Search for the cell housing the specified text and yield its (X, Y) center coordinate. 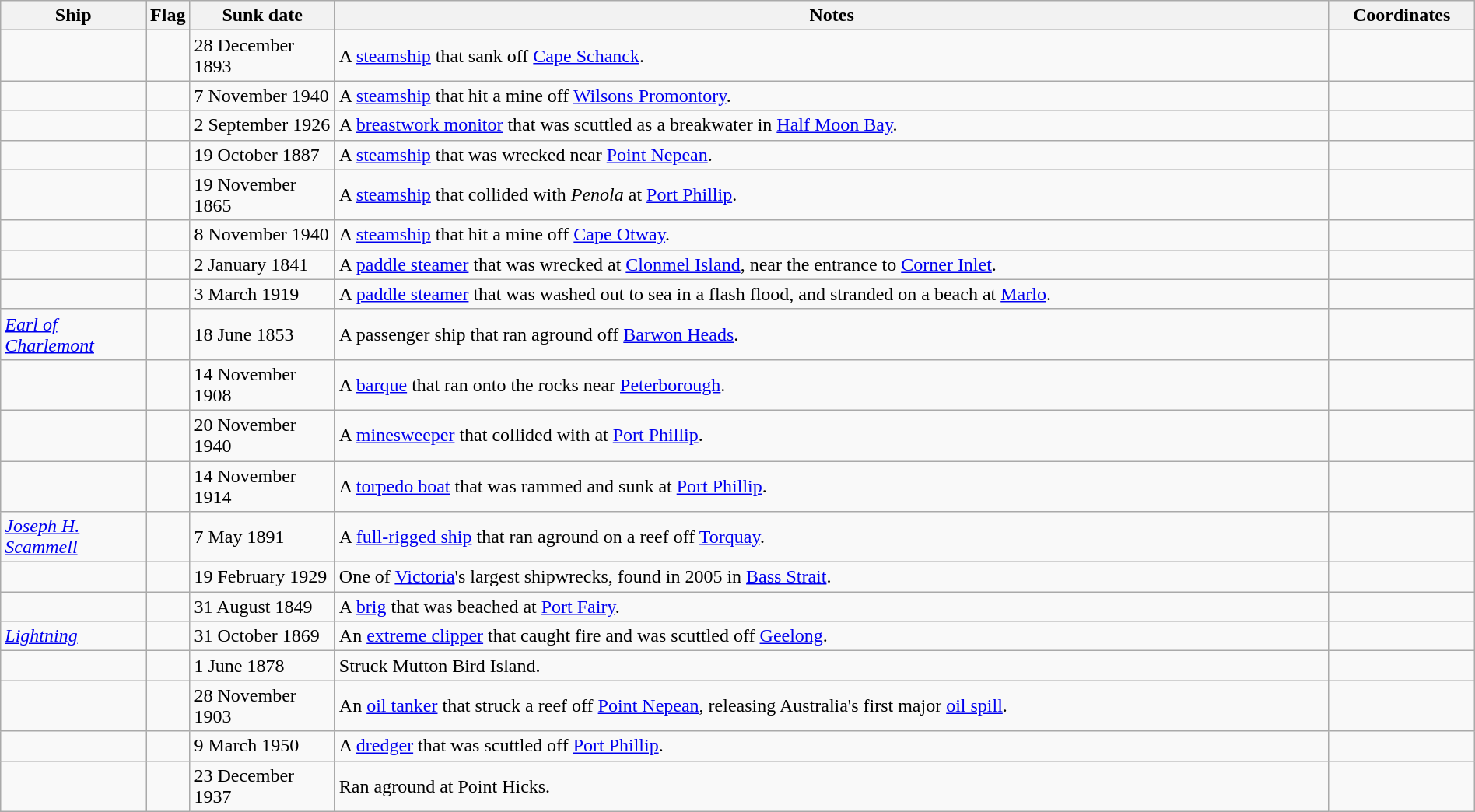
Lightning (73, 636)
31 October 1869 (262, 636)
A steamship that hit a mine off Cape Otway. (832, 235)
Coordinates (1402, 16)
9 March 1950 (262, 746)
A full-rigged ship that ran aground on a reef off Torquay. (832, 537)
19 November 1865 (262, 194)
Sunk date (262, 16)
A minesweeper that collided with at Port Phillip. (832, 436)
7 November 1940 (262, 96)
A torpedo boat that was rammed and sunk at Port Phillip. (832, 485)
14 November 1914 (262, 485)
1 June 1878 (262, 666)
31 August 1849 (262, 607)
An extreme clipper that caught fire and was scuttled off Geelong. (832, 636)
A brig that was beached at Port Fairy. (832, 607)
A steamship that was wrecked near Point Nepean. (832, 155)
Struck Mutton Bird Island. (832, 666)
19 February 1929 (262, 577)
Earl of Charlemont (73, 334)
A breastwork monitor that was scuttled as a breakwater in Half Moon Bay. (832, 125)
Joseph H. Scammell (73, 537)
3 March 1919 (262, 294)
One of Victoria's largest shipwrecks, found in 2005 in Bass Strait. (832, 577)
A dredger that was scuttled off Port Phillip. (832, 746)
A paddle steamer that was wrecked at Clonmel Island, near the entrance to Corner Inlet. (832, 264)
18 June 1853 (262, 334)
Ran aground at Point Hicks. (832, 786)
Flag (168, 16)
Ship (73, 16)
14 November 1908 (262, 384)
A steamship that hit a mine off Wilsons Promontory. (832, 96)
A passenger ship that ran aground off Barwon Heads. (832, 334)
7 May 1891 (262, 537)
Notes (832, 16)
A steamship that sank off Cape Schanck. (832, 56)
28 December 1893 (262, 56)
28 November 1903 (262, 706)
A paddle steamer that was washed out to sea in a flash flood, and stranded on a beach at Marlo. (832, 294)
20 November 1940 (262, 436)
A steamship that collided with Penola at Port Phillip. (832, 194)
A barque that ran onto the rocks near Peterborough. (832, 384)
8 November 1940 (262, 235)
An oil tanker that struck a reef off Point Nepean, releasing Australia's first major oil spill. (832, 706)
23 December 1937 (262, 786)
19 October 1887 (262, 155)
2 September 1926 (262, 125)
2 January 1841 (262, 264)
